Find where the given text appears and provide that cell's center as [X, Y] coordinate. 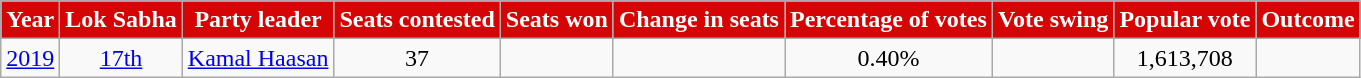
Party leader [258, 20]
Kamal Haasan [258, 58]
37 [417, 58]
1,613,708 [1185, 58]
Percentage of votes [888, 20]
Outcome [1308, 20]
Seats contested [417, 20]
Year [30, 20]
2019 [30, 58]
17th [121, 58]
Seats won [556, 20]
Change in seats [698, 20]
Popular vote [1185, 20]
Lok Sabha [121, 20]
Vote swing [1053, 20]
0.40% [888, 58]
